Output the (X, Y) coordinate of the center of the cell containing the given text.  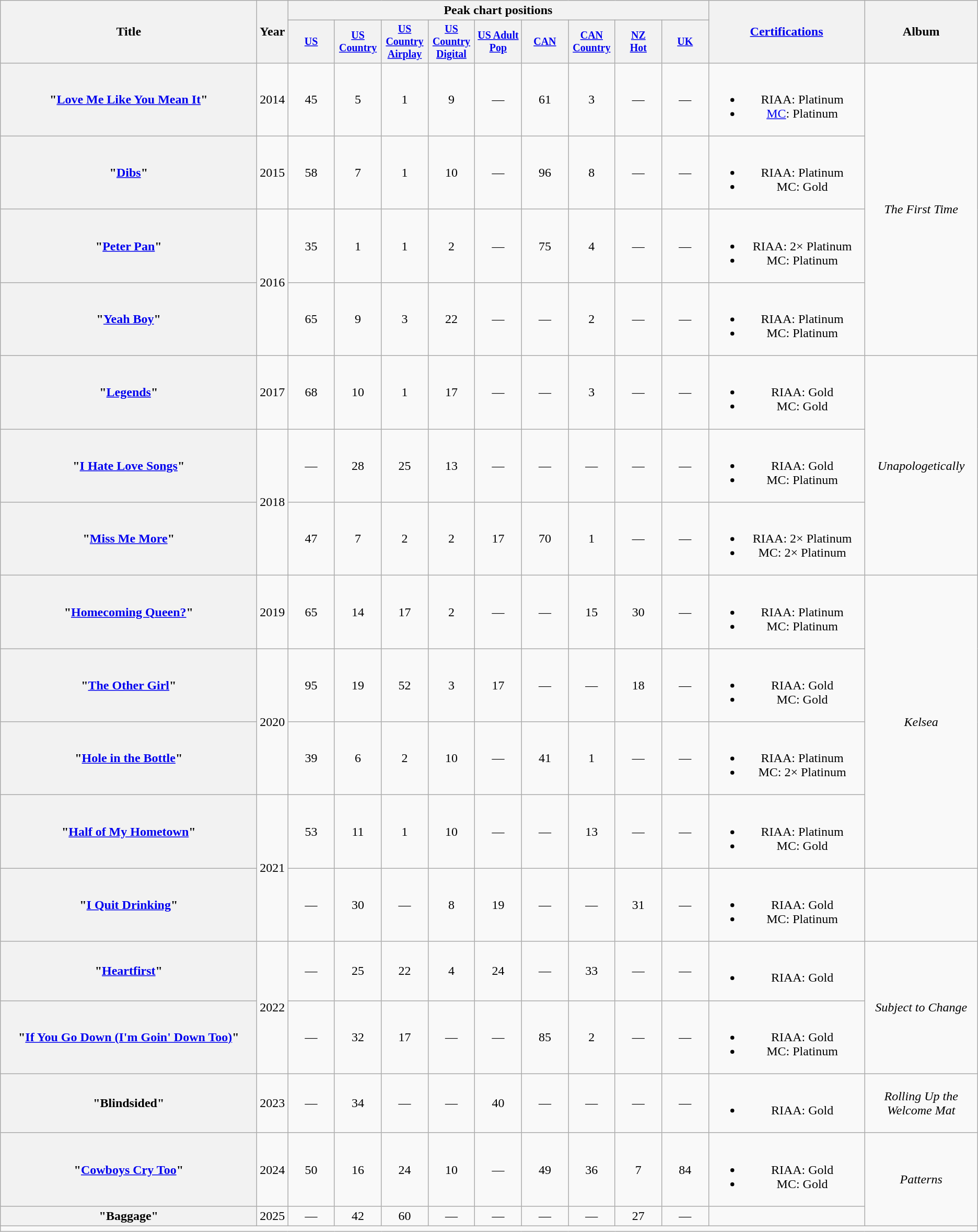
Rolling Up the Welcome Mat (921, 1103)
49 (544, 1169)
47 (311, 539)
75 (544, 246)
39 (311, 758)
Subject to Change (921, 1008)
60 (404, 1216)
85 (544, 1037)
Unapologetically (921, 466)
US Country (357, 42)
"Half of My Hometown" (129, 832)
CAN (544, 42)
50 (311, 1169)
11 (357, 832)
41 (544, 758)
68 (311, 393)
"Baggage" (129, 1216)
"If You Go Down (I'm Goin' Down Too)" (129, 1037)
70 (544, 539)
"Hole in the Bottle" (129, 758)
Patterns (921, 1179)
2023 (273, 1103)
32 (357, 1037)
5 (357, 99)
"Dibs" (129, 172)
Certifications (787, 32)
84 (685, 1169)
33 (591, 971)
RIAA: 2× PlatinumMC: 2× Platinum (787, 539)
36 (591, 1169)
Year (273, 32)
"I Hate Love Songs" (129, 466)
2019 (273, 612)
"Peter Pan" (129, 246)
35 (311, 246)
2022 (273, 1008)
2021 (273, 868)
RIAA: PlatinumMC: 2× Platinum (787, 758)
"Heartfirst" (129, 971)
US Country Airplay (404, 42)
45 (311, 99)
2017 (273, 393)
34 (357, 1103)
2015 (273, 172)
28 (357, 466)
"Yeah Boy" (129, 319)
95 (311, 685)
"I Quit Drinking" (129, 905)
14 (357, 612)
58 (311, 172)
40 (498, 1103)
6 (357, 758)
96 (544, 172)
CAN Country (591, 42)
"Blindsided" (129, 1103)
"Love Me Like You Mean It" (129, 99)
16 (357, 1169)
18 (638, 685)
61 (544, 99)
"Homecoming Queen?" (129, 612)
2016 (273, 282)
Album (921, 32)
"Legends" (129, 393)
2014 (273, 99)
31 (638, 905)
Kelsea (921, 722)
The First Time (921, 209)
52 (404, 685)
42 (357, 1216)
15 (591, 612)
"Cowboys Cry Too" (129, 1169)
2025 (273, 1216)
2020 (273, 722)
"The Other Girl" (129, 685)
53 (311, 832)
Peak chart positions (498, 10)
RIAA: 2× PlatinumMC: Platinum (787, 246)
27 (638, 1216)
US (311, 42)
NZHot (638, 42)
2024 (273, 1169)
2018 (273, 502)
US Adult Pop (498, 42)
US Country Digital (451, 42)
"Miss Me More" (129, 539)
Title (129, 32)
UK (685, 42)
